Capture the cell that displays the provided text and extract its [x, y] central coordinate. 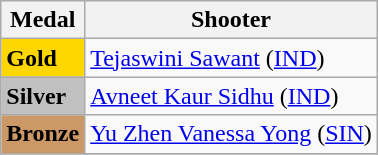
Silver [43, 96]
Tejaswini Sawant (IND) [232, 58]
Medal [43, 20]
Shooter [232, 20]
Avneet Kaur Sidhu (IND) [232, 96]
Bronze [43, 134]
Yu Zhen Vanessa Yong (SIN) [232, 134]
Gold [43, 58]
